Identify which cell holds the provided text, then report its [X, Y] central coordinate. 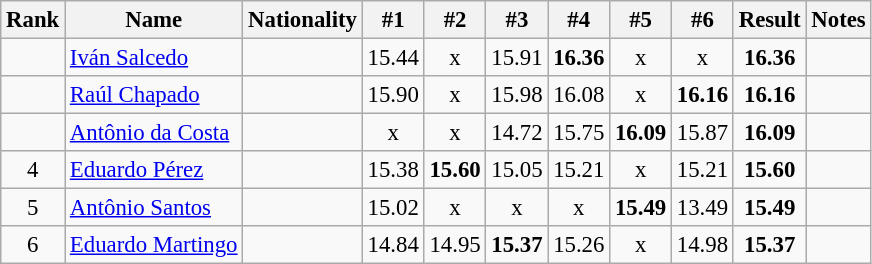
#1 [393, 20]
15.05 [517, 170]
14.95 [455, 245]
Iván Salcedo [154, 58]
14.84 [393, 245]
Nationality [302, 20]
16.08 [579, 95]
#4 [579, 20]
15.26 [579, 245]
15.98 [517, 95]
#5 [641, 20]
15.44 [393, 58]
Name [154, 20]
4 [33, 170]
15.87 [703, 133]
#6 [703, 20]
5 [33, 208]
#2 [455, 20]
15.91 [517, 58]
Raúl Chapado [154, 95]
15.38 [393, 170]
Notes [838, 20]
15.90 [393, 95]
6 [33, 245]
14.72 [517, 133]
Eduardo Martingo [154, 245]
Antônio da Costa [154, 133]
15.02 [393, 208]
Rank [33, 20]
Antônio Santos [154, 208]
15.75 [579, 133]
Eduardo Pérez [154, 170]
14.98 [703, 245]
13.49 [703, 208]
Result [770, 20]
#3 [517, 20]
